Search for the cell housing the specified text and yield its (x, y) center coordinate. 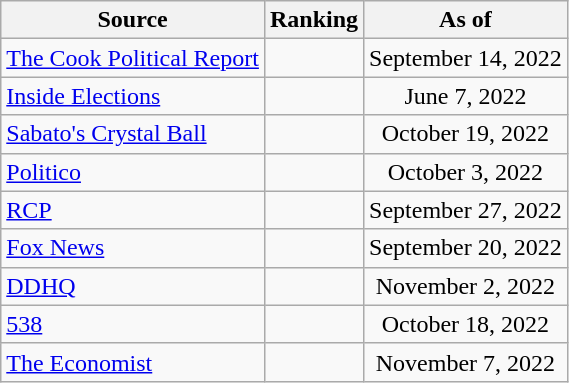
October 19, 2022 (466, 134)
September 20, 2022 (466, 248)
As of (466, 20)
RCP (133, 210)
November 2, 2022 (466, 286)
The Economist (133, 362)
Fox News (133, 248)
Ranking (314, 20)
Politico (133, 172)
DDHQ (133, 286)
The Cook Political Report (133, 58)
October 3, 2022 (466, 172)
Inside Elections (133, 96)
November 7, 2022 (466, 362)
September 27, 2022 (466, 210)
September 14, 2022 (466, 58)
Source (133, 20)
Sabato's Crystal Ball (133, 134)
538 (133, 324)
June 7, 2022 (466, 96)
October 18, 2022 (466, 324)
